Scan for the cell matching the given text and deliver its [x, y] coordinate at center. 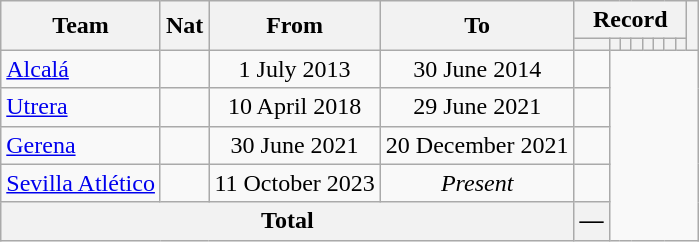
— [592, 221]
Sevilla Atlético [81, 183]
Utrera [81, 107]
Total [288, 221]
Record [630, 20]
30 June 2014 [477, 69]
Present [477, 183]
From [294, 26]
Alcalá [81, 69]
10 April 2018 [294, 107]
30 June 2021 [294, 145]
Gerena [81, 145]
Team [81, 26]
Nat [184, 26]
1 July 2013 [294, 69]
To [477, 26]
29 June 2021 [477, 107]
11 October 2023 [294, 183]
20 December 2021 [477, 145]
